Return [X, Y] of the center of cell containing provided text 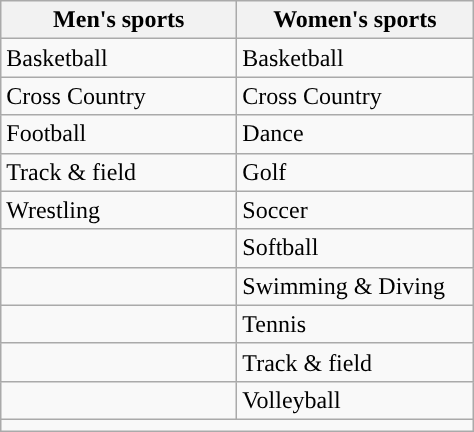
Softball [355, 248]
Women's sports [355, 20]
Men's sports [119, 20]
Golf [355, 172]
Tennis [355, 324]
Wrestling [119, 210]
Soccer [355, 210]
Volleyball [355, 400]
Dance [355, 134]
Football [119, 134]
Swimming & Diving [355, 286]
